Determine the [X, Y] coordinate at the center of the cell enclosing the given text.  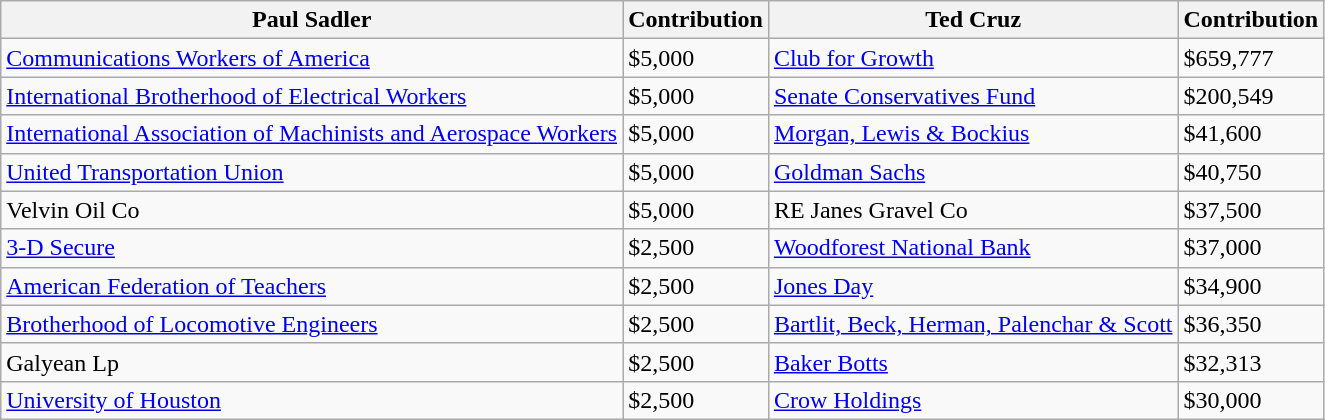
United Transportation Union [312, 172]
International Association of Machinists and Aerospace Workers [312, 134]
$36,350 [1251, 324]
Jones Day [973, 286]
International Brotherhood of Electrical Workers [312, 96]
RE Janes Gravel Co [973, 210]
$37,500 [1251, 210]
$37,000 [1251, 248]
Senate Conservatives Fund [973, 96]
$200,549 [1251, 96]
$659,777 [1251, 58]
$41,600 [1251, 134]
Galyean Lp [312, 362]
Baker Botts [973, 362]
Communications Workers of America [312, 58]
American Federation of Teachers [312, 286]
Bartlit, Beck, Herman, Palenchar & Scott [973, 324]
Woodforest National Bank [973, 248]
Crow Holdings [973, 400]
$34,900 [1251, 286]
Ted Cruz [973, 20]
University of Houston [312, 400]
Club for Growth [973, 58]
Goldman Sachs [973, 172]
3-D Secure [312, 248]
$32,313 [1251, 362]
Velvin Oil Co [312, 210]
$30,000 [1251, 400]
$40,750 [1251, 172]
Brotherhood of Locomotive Engineers [312, 324]
Paul Sadler [312, 20]
Morgan, Lewis & Bockius [973, 134]
